For the text-containing cell, return its midpoint in [x, y] coordinate format. 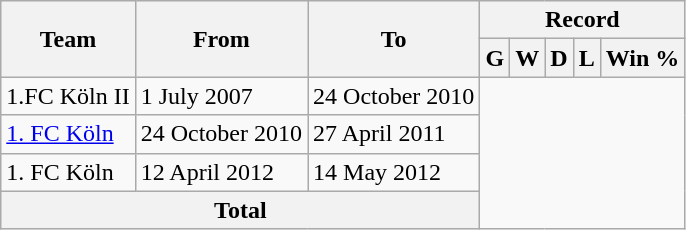
1.FC Köln II [68, 96]
Team [68, 39]
To [394, 39]
Win % [642, 58]
1 July 2007 [221, 96]
Record [582, 20]
G [495, 58]
27 April 2011 [394, 134]
12 April 2012 [221, 172]
Total [240, 210]
L [586, 58]
From [221, 39]
14 May 2012 [394, 172]
W [528, 58]
D [559, 58]
